For the text-containing cell, return its midpoint in (X, Y) coordinate format. 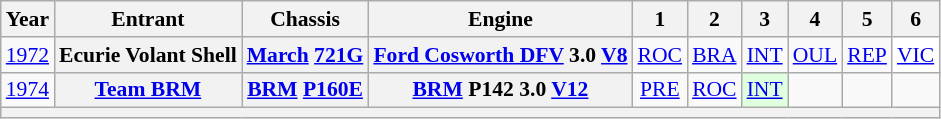
REP (867, 55)
6 (916, 19)
2 (714, 19)
BRM P160E (306, 90)
Team BRM (148, 90)
4 (815, 19)
BRM P142 3.0 V12 (500, 90)
Year (28, 19)
Entrant (148, 19)
1972 (28, 55)
1974 (28, 90)
Engine (500, 19)
BRA (714, 55)
Ecurie Volant Shell (148, 55)
PRE (660, 90)
Ford Cosworth DFV 3.0 V8 (500, 55)
3 (765, 19)
March 721G (306, 55)
OUL (815, 55)
1 (660, 19)
Chassis (306, 19)
VIC (916, 55)
5 (867, 19)
